Capture the cell that displays the provided text and extract its [X, Y] central coordinate. 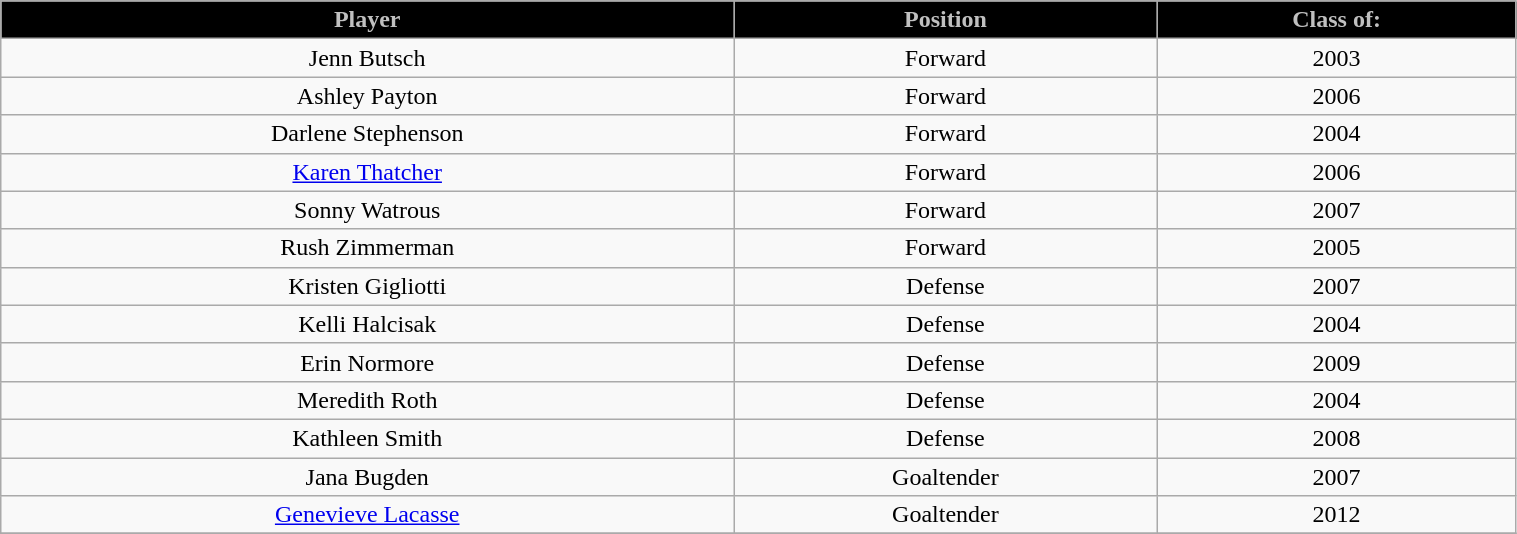
Jana Bugden [368, 477]
Kristen Gigliotti [368, 286]
Kathleen Smith [368, 438]
Position [946, 20]
Genevieve Lacasse [368, 515]
Rush Zimmerman [368, 248]
Ashley Payton [368, 96]
Kelli Halcisak [368, 324]
2003 [1336, 58]
Meredith Roth [368, 400]
Erin Normore [368, 362]
Jenn Butsch [368, 58]
2005 [1336, 248]
Karen Thatcher [368, 172]
Player [368, 20]
2012 [1336, 515]
Class of: [1336, 20]
2009 [1336, 362]
2008 [1336, 438]
Sonny Watrous [368, 210]
Darlene Stephenson [368, 134]
